Detect which cell encompasses the target text, then output its (x, y) center coordinate. 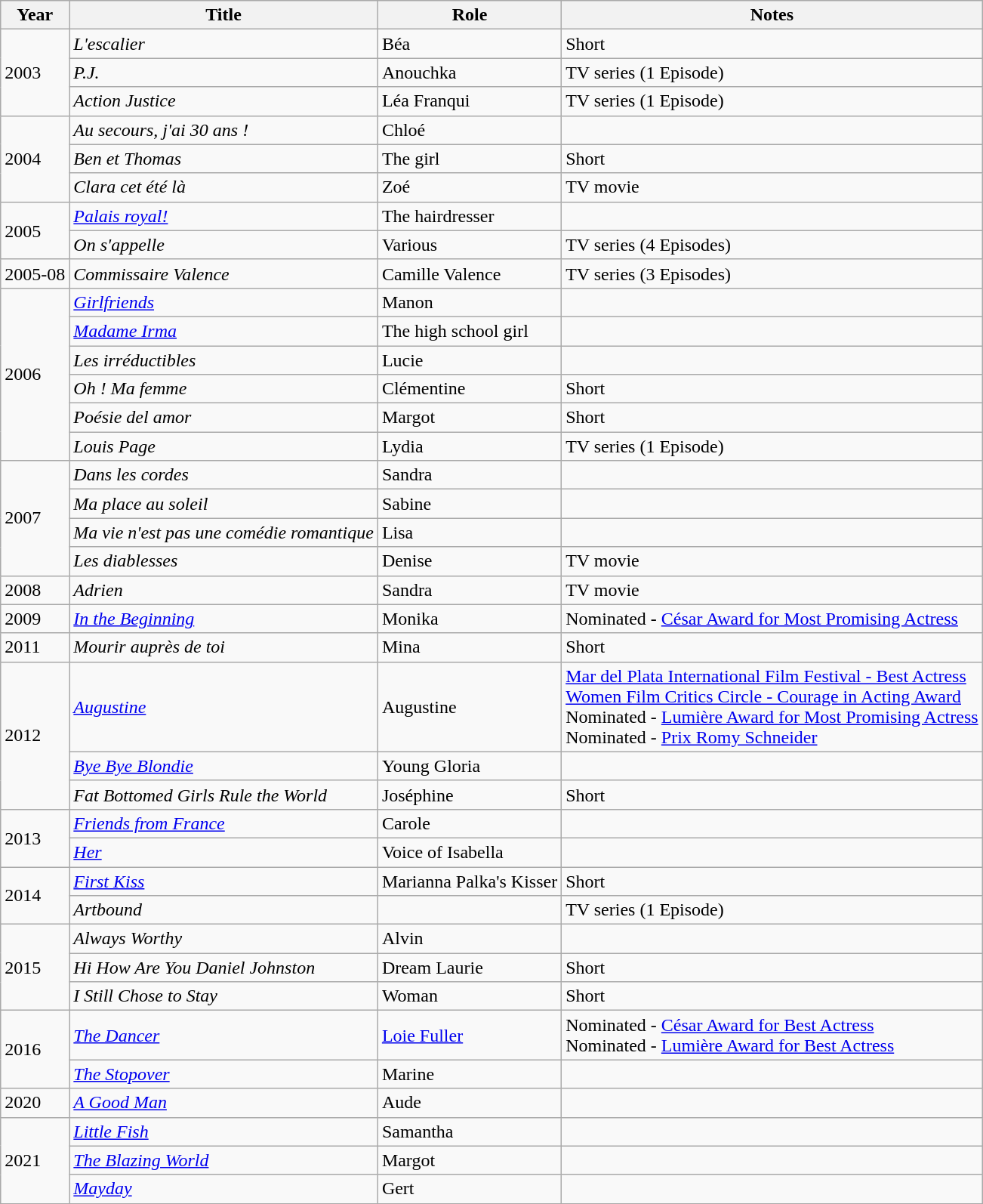
Denise (470, 561)
TV series (3 Episodes) (772, 273)
Dream Laurie (470, 968)
Poésie del amor (223, 418)
Nominated - César Award for Best ActressNominated - Lumière Award for Best Actress (772, 1035)
The Dancer (223, 1035)
Manon (470, 302)
2008 (35, 590)
The girl (470, 159)
Clara cet été là (223, 187)
Ma place au soleil (223, 504)
Lucie (470, 360)
Mayday (223, 1189)
Marianna Palka's Kisser (470, 881)
Notes (772, 15)
Samantha (470, 1131)
Ben et Thomas (223, 159)
Anouchka (470, 73)
Oh ! Ma femme (223, 389)
Chloé (470, 130)
TV series (4 Episodes) (772, 245)
On s'appelle (223, 245)
The high school girl (470, 331)
First Kiss (223, 881)
Always Worthy (223, 939)
2016 (35, 1050)
Commissaire Valence (223, 273)
2020 (35, 1103)
Madame Irma (223, 331)
Marine (470, 1074)
Gert (470, 1189)
2004 (35, 159)
Léa Franqui (470, 101)
Clémentine (470, 389)
Adrien (223, 590)
Camille Valence (470, 273)
2005 (35, 230)
In the Beginning (223, 619)
Year (35, 15)
A Good Man (223, 1103)
2021 (35, 1160)
Woman (470, 996)
Nominated - César Award for Most Promising Actress (772, 619)
Mina (470, 647)
Monika (470, 619)
Artbound (223, 910)
Louis Page (223, 446)
2015 (35, 968)
Girlfriends (223, 302)
The Blazing World (223, 1160)
Alvin (470, 939)
Loie Fuller (470, 1035)
Aude (470, 1103)
Fat Bottomed Girls Rule the World (223, 795)
L'escalier (223, 44)
Action Justice (223, 101)
2003 (35, 73)
2007 (35, 518)
Carole (470, 823)
Palais royal! (223, 216)
Bye Bye Blondie (223, 766)
P.J. (223, 73)
2012 (35, 736)
2014 (35, 896)
Little Fish (223, 1131)
Lydia (470, 446)
Béa (470, 44)
2011 (35, 647)
Role (470, 15)
Her (223, 852)
Voice of Isabella (470, 852)
Various (470, 245)
2009 (35, 619)
2006 (35, 374)
Hi How Are You Daniel Johnston (223, 968)
Joséphine (470, 795)
Dans les cordes (223, 475)
I Still Chose to Stay (223, 996)
Mourir auprès de toi (223, 647)
Young Gloria (470, 766)
Sabine (470, 504)
Les irréductibles (223, 360)
Les diablesses (223, 561)
The hairdresser (470, 216)
Lisa (470, 533)
Title (223, 15)
Zoé (470, 187)
2005-08 (35, 273)
Friends from France (223, 823)
2013 (35, 838)
The Stopover (223, 1074)
Ma vie n'est pas une comédie romantique (223, 533)
Au secours, j'ai 30 ans ! (223, 130)
